Scan for the cell matching the given text and deliver its [X, Y] coordinate at center. 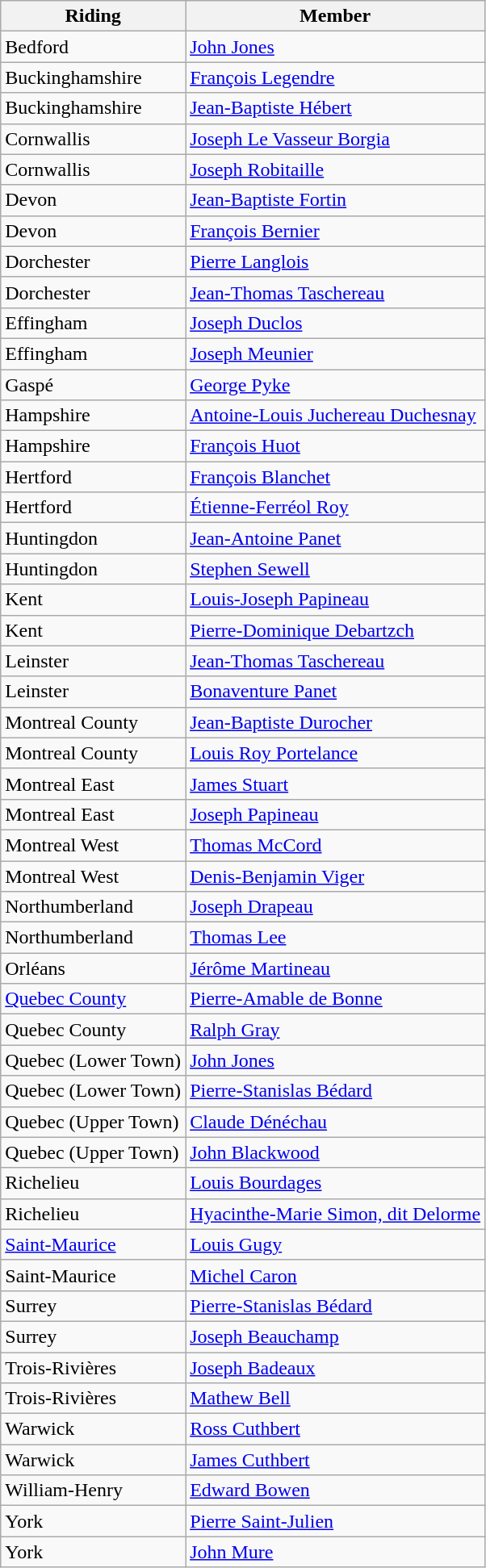
Michel Caron [336, 1275]
Joseph Meunier [336, 353]
Jérôme Martineau [336, 968]
Gaspé [94, 385]
Joseph Drapeau [336, 907]
Ross Cuthbert [336, 1429]
Orléans [94, 968]
Riding [94, 16]
Joseph Beauchamp [336, 1336]
Jean-Antoine Panet [336, 538]
John Blackwood [336, 1152]
Joseph Robitaille [336, 169]
Claude Dénéchau [336, 1122]
Thomas McCord [336, 845]
Étienne-Ferréol Roy [336, 508]
Stephen Sewell [336, 569]
Jean-Baptiste Durocher [336, 722]
James Stuart [336, 784]
Joseph Badeaux [336, 1368]
Hyacinthe-Marie Simon, dit Delorme [336, 1214]
Pierre Saint-Julien [336, 1521]
Jean-Baptiste Fortin [336, 200]
Antoine-Louis Juchereau Duchesnay [336, 416]
Member [336, 16]
Denis-Benjamin Viger [336, 876]
Pierre-Amable de Bonne [336, 999]
Jean-Baptiste Hébert [336, 108]
François Blanchet [336, 477]
Bonaventure Panet [336, 692]
Bedford [94, 47]
William-Henry [94, 1491]
François Bernier [336, 231]
Pierre-Dominique Debartzch [336, 630]
François Legendre [336, 77]
Thomas Lee [336, 938]
Louis Gugy [336, 1244]
François Huot [336, 446]
Louis-Joseph Papineau [336, 600]
Joseph Le Vasseur Borgia [336, 139]
Edward Bowen [336, 1491]
Ralph Gray [336, 1030]
Joseph Duclos [336, 323]
George Pyke [336, 385]
John Mure [336, 1552]
Mathew Bell [336, 1399]
Pierre Langlois [336, 261]
Louis Roy Portelance [336, 753]
Louis Bourdages [336, 1183]
Joseph Papineau [336, 814]
James Cuthbert [336, 1460]
